Find where the given text appears and provide that cell's center as [x, y] coordinate. 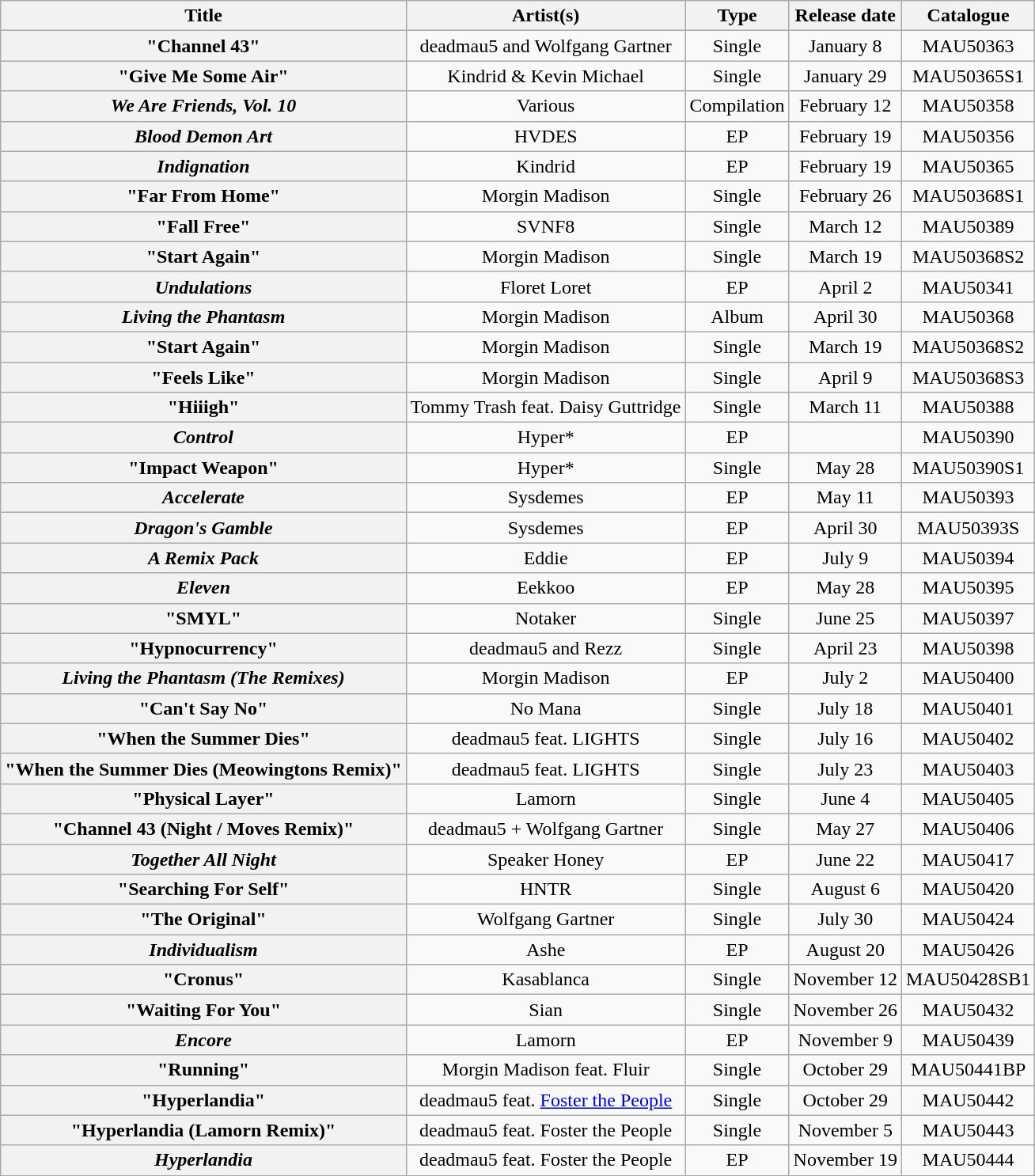
July 30 [845, 920]
Ashe [546, 950]
MAU50444 [968, 1160]
MAU50365 [968, 166]
We Are Friends, Vol. 10 [204, 106]
deadmau5 and Wolfgang Gartner [546, 46]
"The Original" [204, 920]
June 22 [845, 859]
MAU50390 [968, 438]
Album [737, 317]
MAU50393 [968, 498]
MAU50389 [968, 226]
July 18 [845, 708]
Notaker [546, 618]
No Mana [546, 708]
Indignation [204, 166]
January 29 [845, 76]
Morgin Madison feat. Fluir [546, 1070]
Control [204, 438]
MAU50441BP [968, 1070]
MAU50424 [968, 920]
Eddie [546, 558]
"Impact Weapon" [204, 468]
March 12 [845, 226]
MAU50341 [968, 286]
MAU50365S1 [968, 76]
"When the Summer Dies" [204, 738]
MAU50395 [968, 588]
MAU50405 [968, 799]
March 11 [845, 408]
April 23 [845, 648]
"Hyperlandia (Lamorn Remix)" [204, 1130]
July 9 [845, 558]
"Channel 43" [204, 46]
June 4 [845, 799]
Release date [845, 16]
June 25 [845, 618]
Together All Night [204, 859]
"Hypnocurrency" [204, 648]
"Feels Like" [204, 377]
MAU50368 [968, 317]
Blood Demon Art [204, 136]
MAU50406 [968, 829]
Eekkoo [546, 588]
MAU50439 [968, 1040]
August 6 [845, 890]
Dragon's Gamble [204, 528]
Undulations [204, 286]
"Waiting For You" [204, 1010]
SVNF8 [546, 226]
A Remix Pack [204, 558]
MAU50368S1 [968, 196]
"Hiiigh" [204, 408]
MAU50398 [968, 648]
Speaker Honey [546, 859]
MAU50394 [968, 558]
MAU50417 [968, 859]
"Fall Free" [204, 226]
Compilation [737, 106]
MAU50358 [968, 106]
Individualism [204, 950]
Encore [204, 1040]
May 27 [845, 829]
MAU50388 [968, 408]
Living the Phantasm (The Remixes) [204, 678]
MAU50402 [968, 738]
MAU50426 [968, 950]
Kasablanca [546, 980]
Eleven [204, 588]
"Cronus" [204, 980]
HVDES [546, 136]
"SMYL" [204, 618]
"Physical Layer" [204, 799]
Accelerate [204, 498]
MAU50401 [968, 708]
November 19 [845, 1160]
"Channel 43 (Night / Moves Remix)" [204, 829]
January 8 [845, 46]
MAU50393S [968, 528]
MAU50356 [968, 136]
Catalogue [968, 16]
Tommy Trash feat. Daisy Guttridge [546, 408]
Title [204, 16]
Various [546, 106]
"Can't Say No" [204, 708]
deadmau5 and Rezz [546, 648]
"When the Summer Dies (Meowingtons Remix)" [204, 768]
MAU50400 [968, 678]
February 26 [845, 196]
Artist(s) [546, 16]
August 20 [845, 950]
February 12 [845, 106]
MAU50442 [968, 1100]
MAU50403 [968, 768]
"Far From Home" [204, 196]
Kindrid [546, 166]
MAU50420 [968, 890]
Floret Loret [546, 286]
July 16 [845, 738]
November 9 [845, 1040]
MAU50390S1 [968, 468]
Kindrid & Kevin Michael [546, 76]
Wolfgang Gartner [546, 920]
November 26 [845, 1010]
July 2 [845, 678]
April 9 [845, 377]
Type [737, 16]
deadmau5 + Wolfgang Gartner [546, 829]
"Give Me Some Air" [204, 76]
July 23 [845, 768]
MAU50443 [968, 1130]
MAU50432 [968, 1010]
MAU50363 [968, 46]
MAU50397 [968, 618]
November 12 [845, 980]
November 5 [845, 1130]
"Searching For Self" [204, 890]
MAU50428SB1 [968, 980]
April 2 [845, 286]
"Hyperlandia" [204, 1100]
Sian [546, 1010]
HNTR [546, 890]
MAU50368S3 [968, 377]
Living the Phantasm [204, 317]
"Running" [204, 1070]
Hyperlandia [204, 1160]
May 11 [845, 498]
